Extract the (X, Y) coordinate from the center of the cell holding the provided text.  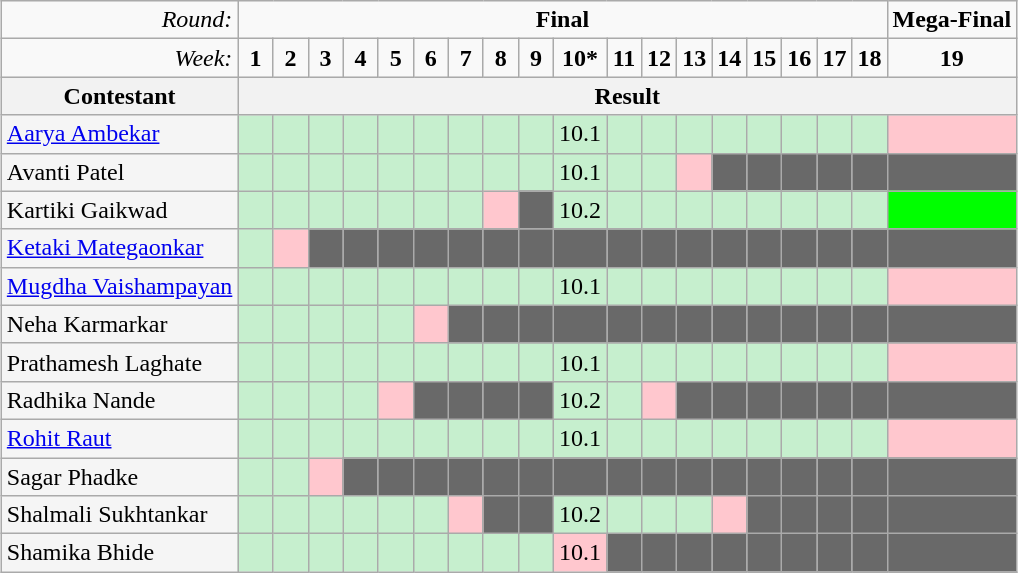
Contestant (120, 96)
15 (764, 58)
4 (360, 58)
Mega-Final (952, 20)
13 (694, 58)
Ketaki Mategaonkar (120, 248)
10* (580, 58)
Rohit Raut (120, 438)
Final (562, 20)
1 (256, 58)
6 (430, 58)
3 (326, 58)
Sagar Phadke (120, 477)
11 (624, 58)
14 (730, 58)
16 (800, 58)
17 (834, 58)
Prathamesh Laghate (120, 362)
Week: (120, 58)
Shalmali Sukhtankar (120, 515)
8 (500, 58)
Radhika Nande (120, 400)
Avanti Patel (120, 172)
12 (660, 58)
Kartiki Gaikwad (120, 210)
5 (396, 58)
Round: (120, 20)
19 (952, 58)
Shamika Bhide (120, 553)
Result (628, 96)
2 (290, 58)
18 (870, 58)
Aarya Ambekar (120, 134)
9 (536, 58)
7 (466, 58)
Mugdha Vaishampayan (120, 286)
Neha Karmarkar (120, 324)
